Find where the given text appears and provide that cell's center as (X, Y) coordinate. 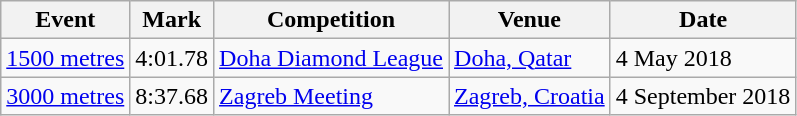
Competition (332, 20)
Zagreb, Croatia (530, 96)
Venue (530, 20)
Date (703, 20)
4 May 2018 (703, 58)
Zagreb Meeting (332, 96)
4:01.78 (172, 58)
Doha, Qatar (530, 58)
Mark (172, 20)
8:37.68 (172, 96)
1500 metres (66, 58)
Doha Diamond League (332, 58)
Event (66, 20)
3000 metres (66, 96)
4 September 2018 (703, 96)
